Provide the [x, y] coordinate of the cell's center where the given text is located.  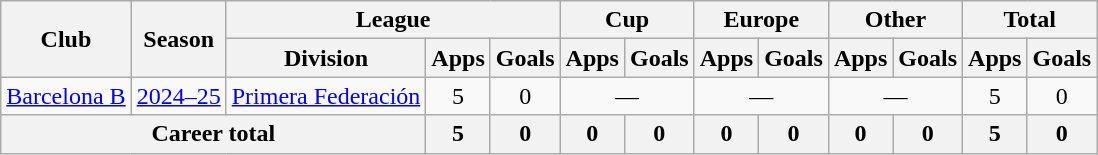
Career total [214, 134]
Club [66, 39]
Division [326, 58]
Cup [627, 20]
Barcelona B [66, 96]
2024–25 [178, 96]
Other [895, 20]
League [393, 20]
Total [1030, 20]
Season [178, 39]
Europe [761, 20]
Primera Federación [326, 96]
